Return [X, Y] of the center of cell containing provided text 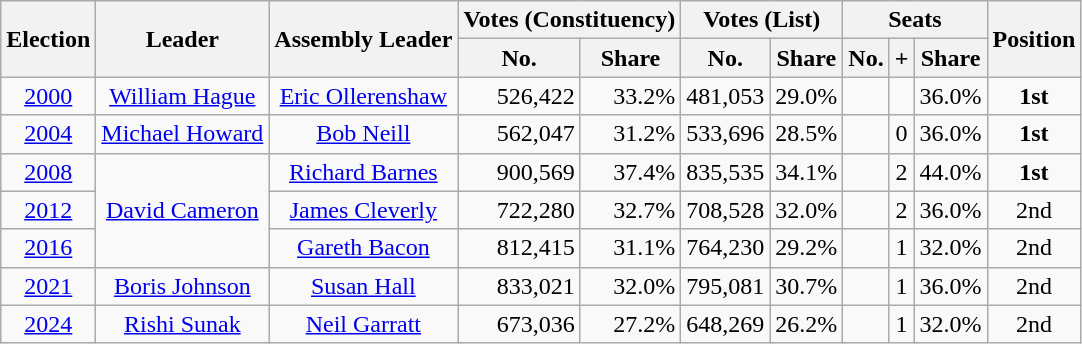
833,021 [519, 286]
26.2% [806, 324]
31.1% [630, 248]
Richard Barnes [364, 172]
708,528 [726, 210]
James Cleverly [364, 210]
Bob Neill [364, 134]
648,269 [726, 324]
2008 [48, 172]
33.2% [630, 96]
795,081 [726, 286]
Position [1034, 39]
481,053 [726, 96]
Neil Garratt [364, 324]
31.2% [630, 134]
2021 [48, 286]
32.7% [630, 210]
Seats [915, 20]
526,422 [519, 96]
29.0% [806, 96]
Rishi Sunak [182, 324]
Susan Hall [364, 286]
+ [902, 58]
Votes (List) [762, 20]
2004 [48, 134]
835,535 [726, 172]
Gareth Bacon [364, 248]
27.2% [630, 324]
Votes (Constituency) [570, 20]
Leader [182, 39]
34.1% [806, 172]
722,280 [519, 210]
900,569 [519, 172]
Eric Ollerenshaw [364, 96]
533,696 [726, 134]
Election [48, 39]
812,415 [519, 248]
Boris Johnson [182, 286]
44.0% [950, 172]
2024 [48, 324]
2000 [48, 96]
764,230 [726, 248]
0 [902, 134]
30.7% [806, 286]
28.5% [806, 134]
37.4% [630, 172]
2012 [48, 210]
William Hague [182, 96]
2016 [48, 248]
Michael Howard [182, 134]
29.2% [806, 248]
Assembly Leader [364, 39]
673,036 [519, 324]
David Cameron [182, 210]
562,047 [519, 134]
